Return (X, Y) of the center of cell containing provided text 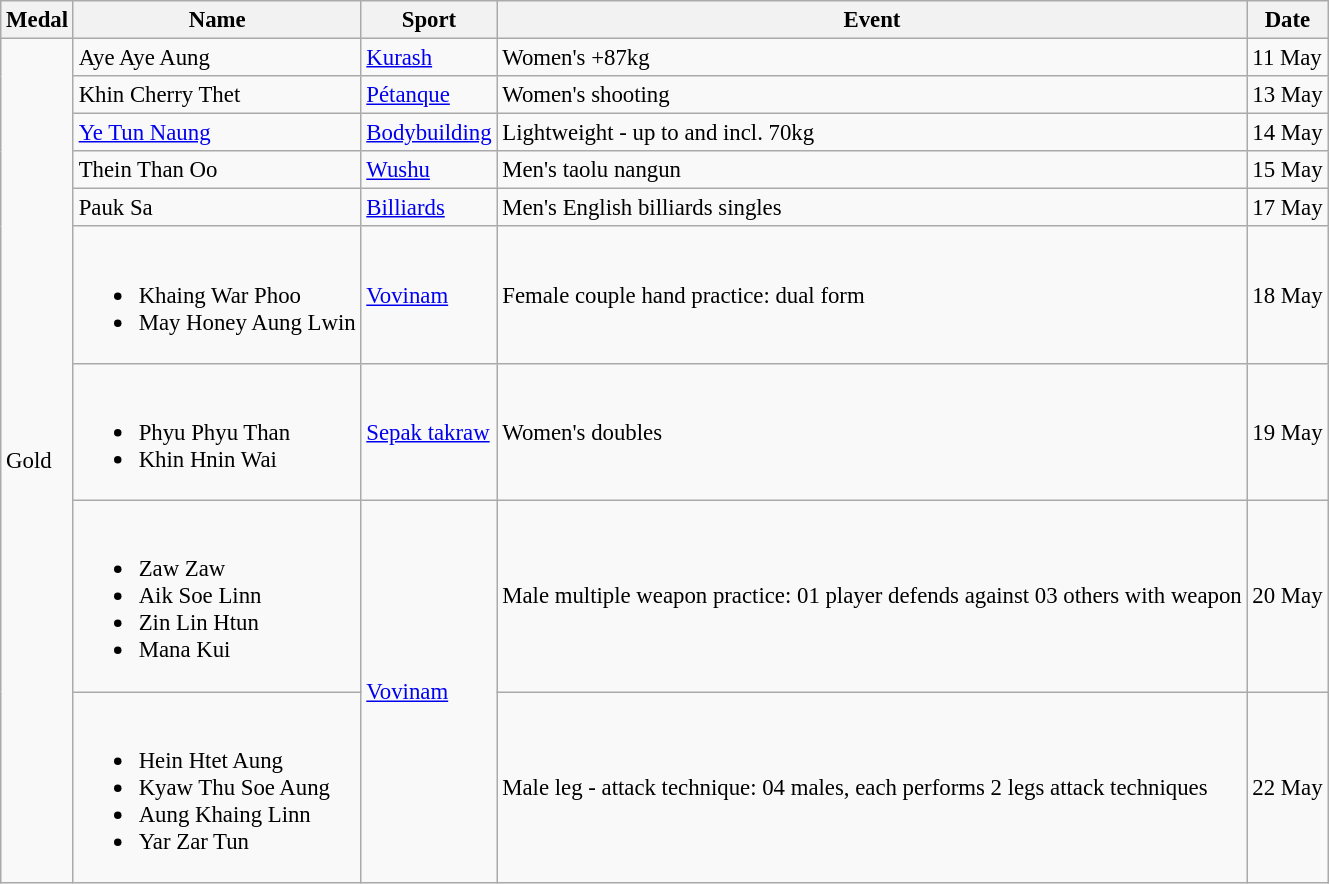
Women's +87kg (872, 58)
Women's shooting (872, 95)
Khin Cherry Thet (217, 95)
Men's taolu nangun (872, 170)
19 May (1288, 432)
Khaing War PhooMay Honey Aung Lwin (217, 294)
Medal (38, 20)
Women's doubles (872, 432)
Zaw ZawAik Soe LinnZin Lin HtunMana Kui (217, 596)
Billiards (429, 208)
Thein Than Oo (217, 170)
14 May (1288, 133)
Hein Htet AungKyaw Thu Soe AungAung Khaing LinnYar Zar Tun (217, 788)
Male multiple weapon practice: 01 player defends against 03 others with weapon (872, 596)
Pétanque (429, 95)
Men's English billiards singles (872, 208)
13 May (1288, 95)
11 May (1288, 58)
Sepak takraw (429, 432)
Aye Aye Aung (217, 58)
Gold (38, 462)
22 May (1288, 788)
Sport (429, 20)
Male leg - attack technique: 04 males, each performs 2 legs attack techniques (872, 788)
Kurash (429, 58)
17 May (1288, 208)
15 May (1288, 170)
Event (872, 20)
Name (217, 20)
Ye Tun Naung (217, 133)
Phyu Phyu ThanKhin Hnin Wai (217, 432)
18 May (1288, 294)
Bodybuilding (429, 133)
Lightweight - up to and incl. 70kg (872, 133)
20 May (1288, 596)
Pauk Sa (217, 208)
Date (1288, 20)
Female couple hand practice: dual form (872, 294)
Wushu (429, 170)
